Identify which cell holds the provided text, then report its [X, Y] central coordinate. 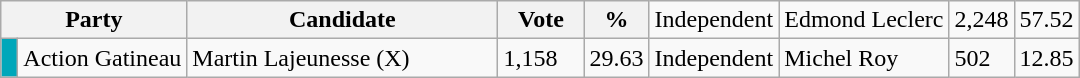
Party [94, 20]
Edmond Leclerc [864, 20]
Martin Lajeunesse (X) [342, 58]
Candidate [342, 20]
1,158 [541, 58]
502 [982, 58]
Vote [541, 20]
57.52 [1046, 20]
Michel Roy [864, 58]
12.85 [1046, 58]
29.63 [616, 58]
2,248 [982, 20]
Action Gatineau [102, 58]
% [616, 20]
